Capture the cell that displays the provided text and extract its (x, y) central coordinate. 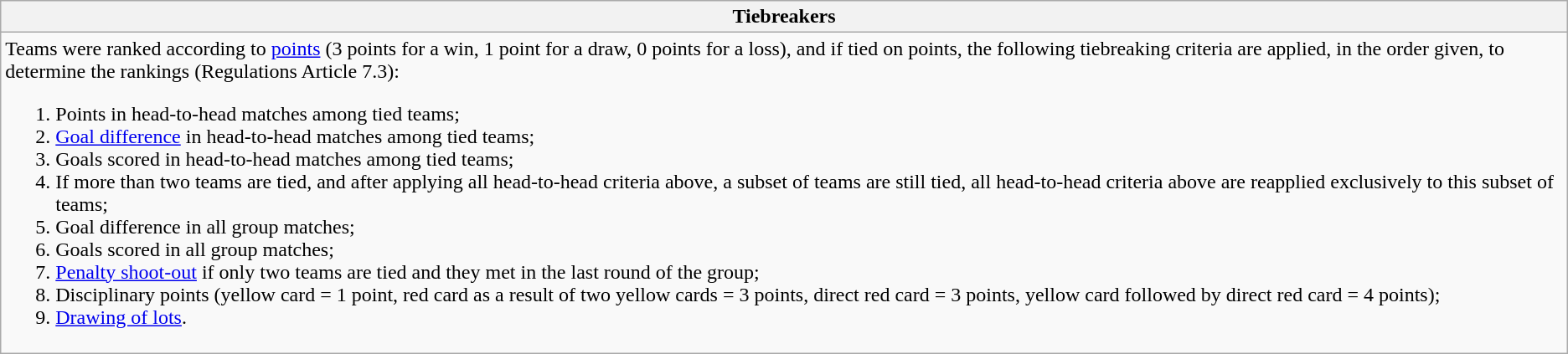
Tiebreakers (784, 17)
